For the text-containing cell, return its midpoint in (x, y) coordinate format. 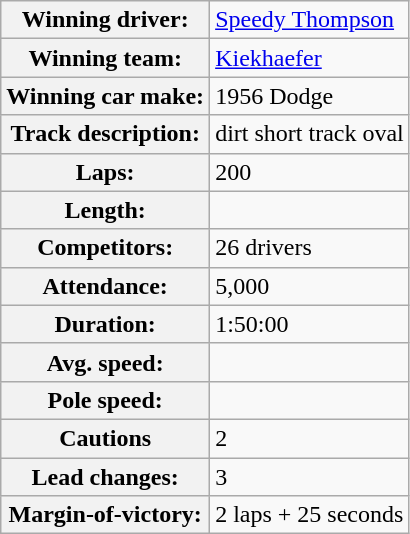
dirt short track oval (310, 134)
Speedy Thompson (310, 20)
Avg. speed: (106, 362)
Winning team: (106, 58)
Cautions (106, 438)
2 laps + 25 seconds (310, 515)
5,000 (310, 286)
Length: (106, 210)
26 drivers (310, 248)
Laps: (106, 172)
Pole speed: (106, 400)
Lead changes: (106, 477)
Track description: (106, 134)
Winning car make: (106, 96)
Duration: (106, 324)
Winning driver: (106, 20)
Competitors: (106, 248)
1:50:00 (310, 324)
Kiekhaefer (310, 58)
3 (310, 477)
2 (310, 438)
Margin-of-victory: (106, 515)
200 (310, 172)
1956 Dodge (310, 96)
Attendance: (106, 286)
